Identify which cell holds the provided text, then report its (X, Y) central coordinate. 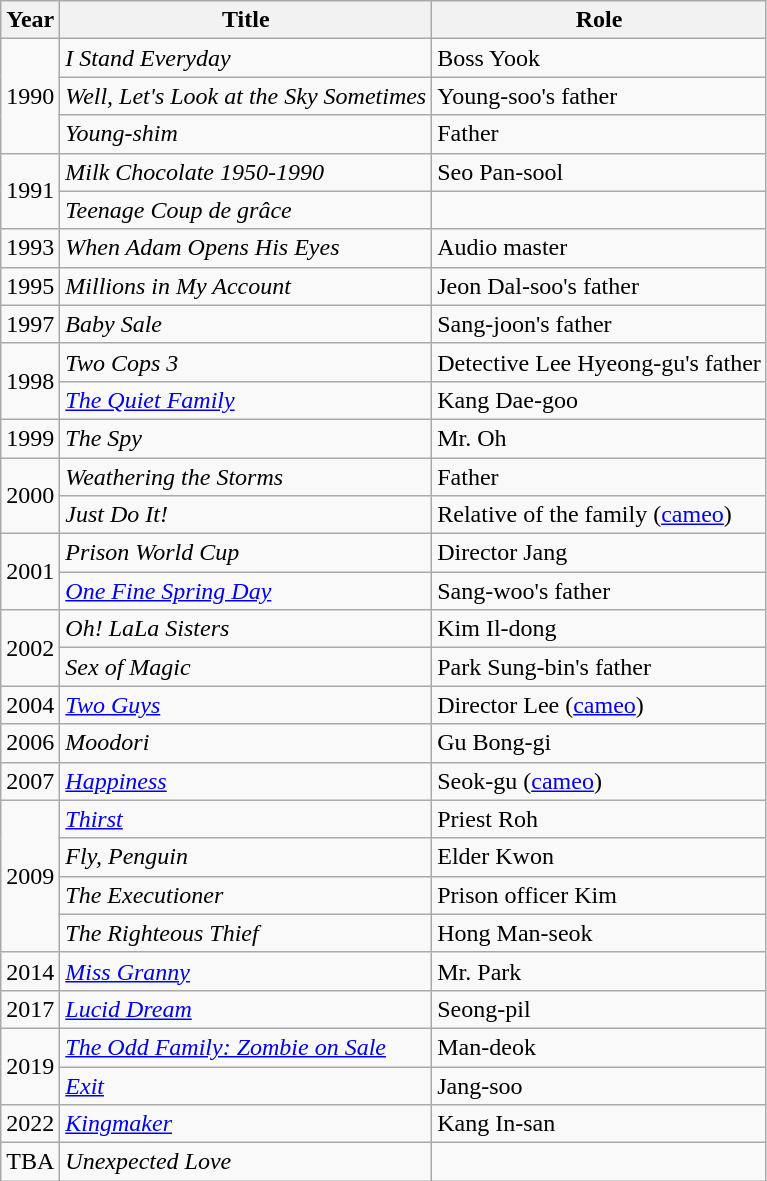
Prison officer Kim (600, 895)
Seo Pan-sool (600, 172)
Audio master (600, 248)
The Quiet Family (246, 400)
1999 (30, 438)
Detective Lee Hyeong-gu's father (600, 362)
Kang In-san (600, 1124)
Elder Kwon (600, 857)
Baby Sale (246, 324)
The Odd Family: Zombie on Sale (246, 1047)
Sang-woo's father (600, 591)
2014 (30, 971)
Happiness (246, 781)
Sex of Magic (246, 667)
Weathering the Storms (246, 477)
Exit (246, 1085)
Mr. Oh (600, 438)
Seong-pil (600, 1009)
1991 (30, 191)
When Adam Opens His Eyes (246, 248)
I Stand Everyday (246, 58)
Miss Granny (246, 971)
Well, Let's Look at the Sky Sometimes (246, 96)
Unexpected Love (246, 1162)
TBA (30, 1162)
1990 (30, 96)
The Righteous Thief (246, 933)
2004 (30, 705)
1998 (30, 381)
2006 (30, 743)
The Executioner (246, 895)
Man-deok (600, 1047)
2009 (30, 876)
Teenage Coup de grâce (246, 210)
Gu Bong-gi (600, 743)
Mr. Park (600, 971)
Sang-joon's father (600, 324)
2017 (30, 1009)
2019 (30, 1066)
Priest Roh (600, 819)
Title (246, 20)
Park Sung-bin's father (600, 667)
Kingmaker (246, 1124)
1993 (30, 248)
Relative of the family (cameo) (600, 515)
Young-shim (246, 134)
Jeon Dal-soo's father (600, 286)
Director Jang (600, 553)
Thirst (246, 819)
Lucid Dream (246, 1009)
Jang-soo (600, 1085)
Millions in My Account (246, 286)
Milk Chocolate 1950-1990 (246, 172)
Hong Man-seok (600, 933)
Year (30, 20)
Role (600, 20)
Two Guys (246, 705)
Oh! LaLa Sisters (246, 629)
2001 (30, 572)
2002 (30, 648)
Moodori (246, 743)
Fly, Penguin (246, 857)
Kim Il-dong (600, 629)
2022 (30, 1124)
Boss Yook (600, 58)
One Fine Spring Day (246, 591)
Director Lee (cameo) (600, 705)
2000 (30, 496)
2007 (30, 781)
Seok-gu (cameo) (600, 781)
Just Do It! (246, 515)
1997 (30, 324)
Young-soo's father (600, 96)
Two Cops 3 (246, 362)
Prison World Cup (246, 553)
The Spy (246, 438)
1995 (30, 286)
Kang Dae-goo (600, 400)
